Determine the [X, Y] coordinate at the center of the cell enclosing the given text.  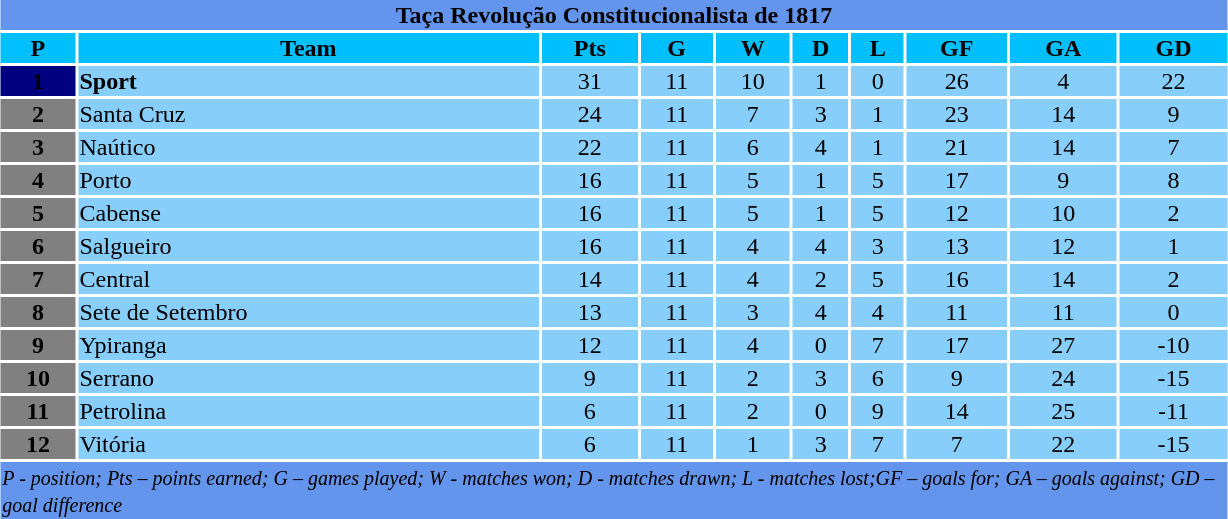
Taça Revolução Constitucionalista de 1817 [614, 15]
G [677, 48]
D [821, 48]
Vitória [308, 444]
26 [957, 81]
L [878, 48]
25 [1064, 411]
23 [957, 114]
W [753, 48]
Ypiranga [308, 345]
GD [1174, 48]
Naútico [308, 147]
27 [1064, 345]
P [38, 48]
21 [957, 147]
Salgueiro [308, 246]
Santa Cruz [308, 114]
Pts [590, 48]
Porto [308, 180]
GA [1064, 48]
Cabense [308, 213]
-11 [1174, 411]
Sport [308, 81]
31 [590, 81]
Sete de Setembro [308, 312]
Team [308, 48]
-10 [1174, 345]
Central [308, 279]
Serrano [308, 378]
GF [957, 48]
Petrolina [308, 411]
